Detect which cell encompasses the target text, then output its [X, Y] center coordinate. 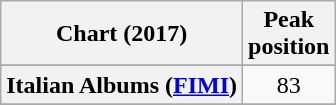
Peak position [289, 34]
83 [289, 85]
Italian Albums (FIMI) [122, 85]
Chart (2017) [122, 34]
